Scan for the cell matching the given text and deliver its [X, Y] coordinate at center. 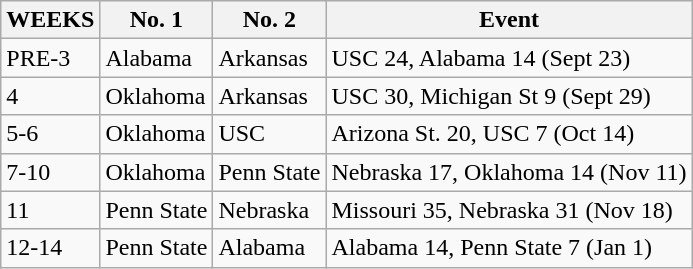
No. 2 [270, 20]
USC [270, 134]
Nebraska 17, Oklahoma 14 (Nov 11) [509, 172]
Event [509, 20]
5-6 [50, 134]
WEEKS [50, 20]
Nebraska [270, 210]
4 [50, 96]
No. 1 [156, 20]
Alabama 14, Penn State 7 (Jan 1) [509, 248]
Arizona St. 20, USC 7 (Oct 14) [509, 134]
PRE-3 [50, 58]
12-14 [50, 248]
11 [50, 210]
USC 30, Michigan St 9 (Sept 29) [509, 96]
USC 24, Alabama 14 (Sept 23) [509, 58]
Missouri 35, Nebraska 31 (Nov 18) [509, 210]
7-10 [50, 172]
